For the text-containing cell, return its midpoint in [x, y] coordinate format. 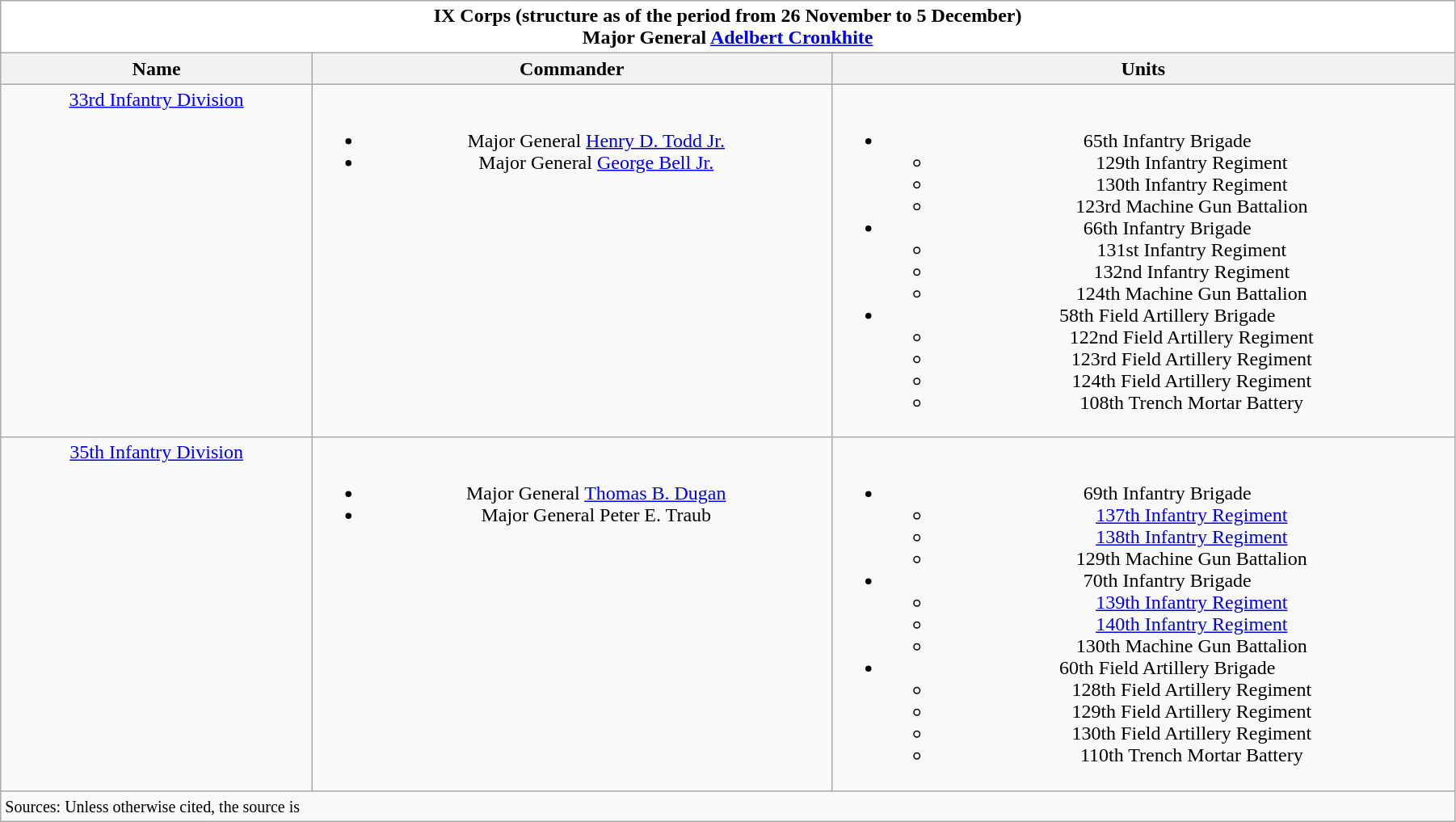
Name [157, 69]
Major General Thomas B. DuganMajor General Peter E. Traub [572, 614]
Commander [572, 69]
Major General Henry D. Todd Jr.Major General George Bell Jr. [572, 260]
33rd Infantry Division [157, 260]
IX Corps (structure as of the period from 26 November to 5 December)Major General Adelbert Cronkhite [728, 27]
Units [1142, 69]
Sources: Unless otherwise cited, the source is [728, 806]
35th Infantry Division [157, 614]
